Return (x, y) of the center of cell containing provided text 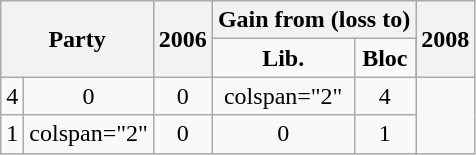
Bloc (385, 58)
2008 (446, 39)
Gain from (loss to) (314, 20)
Party (78, 39)
2006 (182, 39)
Lib. (283, 58)
